Provide the (x, y) coordinate of the cell's center where the given text is located.  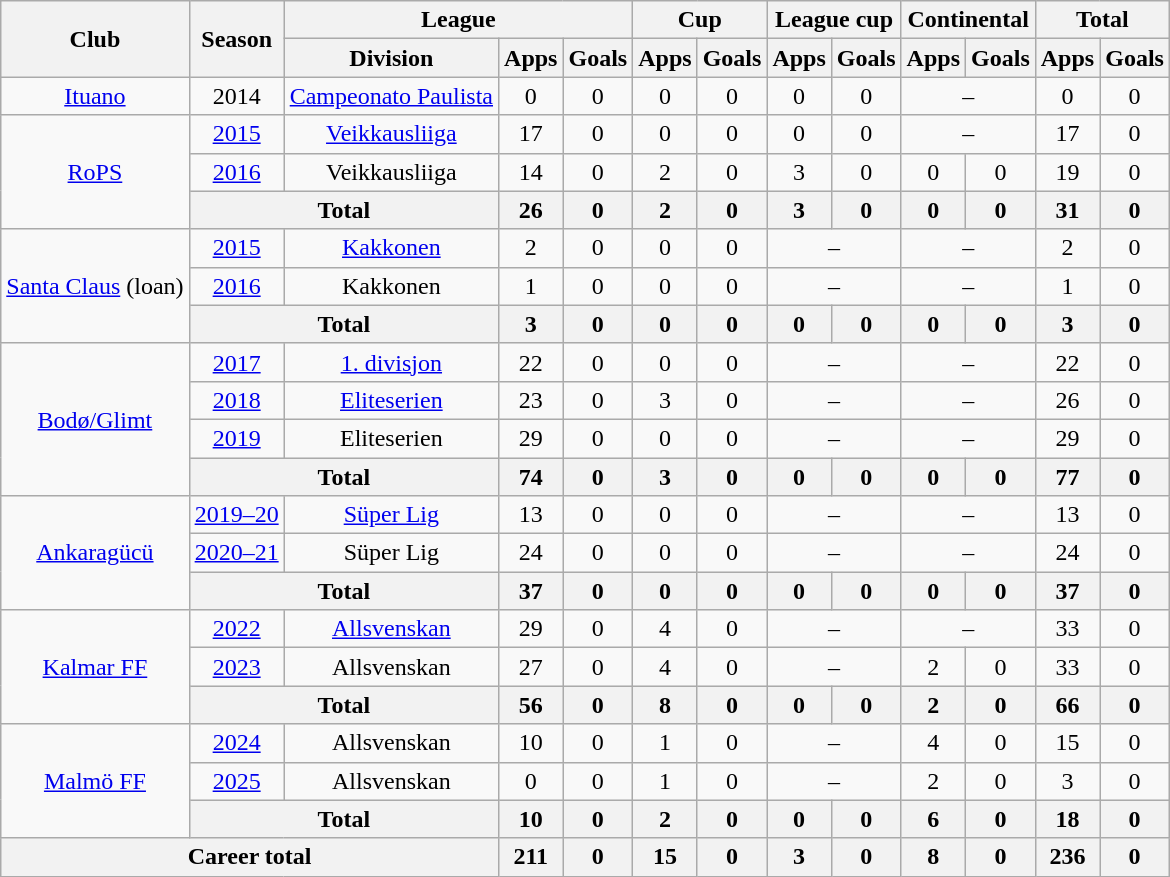
Cup (700, 20)
2022 (236, 629)
2017 (236, 362)
Ituano (95, 96)
77 (1067, 477)
18 (1067, 819)
2024 (236, 743)
Continental (968, 20)
6 (933, 819)
56 (531, 705)
19 (1067, 172)
Ankaragücü (95, 553)
League cup (834, 20)
2025 (236, 781)
236 (1067, 857)
2018 (236, 400)
Campeonato Paulista (391, 96)
Career total (250, 857)
League (458, 20)
RoPS (95, 172)
Season (236, 39)
66 (1067, 705)
Division (391, 58)
23 (531, 400)
27 (531, 667)
2023 (236, 667)
Club (95, 39)
211 (531, 857)
Santa Claus (loan) (95, 286)
31 (1067, 210)
2020–21 (236, 553)
14 (531, 172)
1. divisjon (391, 362)
Malmö FF (95, 781)
2019–20 (236, 515)
2019 (236, 438)
2014 (236, 96)
Bodø/Glimt (95, 419)
Kalmar FF (95, 667)
74 (531, 477)
